Identify which cell holds the provided text, then report its (X, Y) central coordinate. 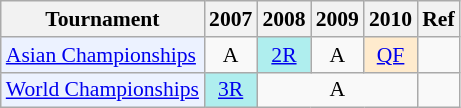
Ref (438, 19)
2009 (338, 19)
3R (230, 90)
Asian Championships (102, 55)
2007 (230, 19)
2R (284, 55)
2010 (390, 19)
World Championships (102, 90)
Tournament (102, 19)
2008 (284, 19)
QF (390, 55)
